For the text-containing cell, return its midpoint in [x, y] coordinate format. 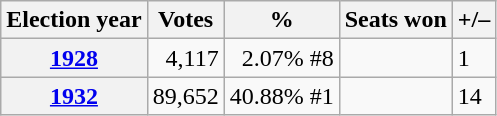
% [282, 20]
4,117 [186, 58]
89,652 [186, 96]
2.07% #8 [282, 58]
1928 [74, 58]
14 [474, 96]
+/– [474, 20]
40.88% #1 [282, 96]
1932 [74, 96]
Seats won [396, 20]
Votes [186, 20]
1 [474, 58]
Election year [74, 20]
